Search for the cell housing the specified text and yield its (X, Y) center coordinate. 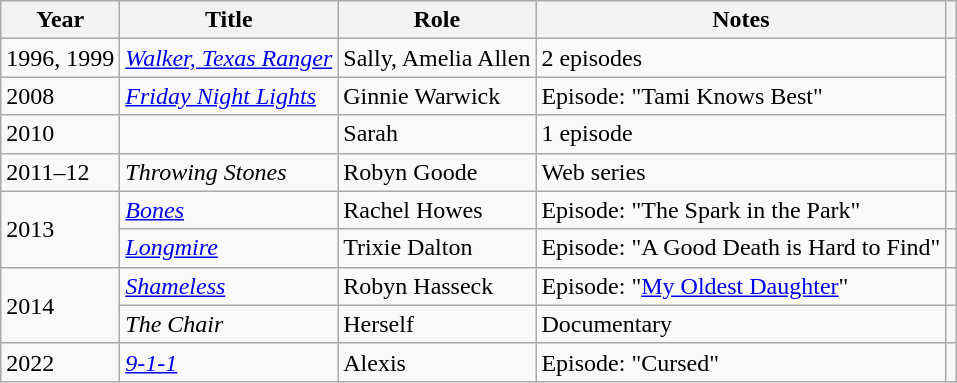
Alexis (437, 362)
Walker, Texas Ranger (229, 58)
2 episodes (741, 58)
Ginnie Warwick (437, 96)
Episode: "My Oldest Daughter" (741, 286)
Notes (741, 20)
1 episode (741, 134)
Robyn Hasseck (437, 286)
Bones (229, 210)
2011–12 (60, 172)
Rachel Howes (437, 210)
Role (437, 20)
Episode: "A Good Death is Hard to Find" (741, 248)
Sarah (437, 134)
Longmire (229, 248)
Trixie Dalton (437, 248)
Title (229, 20)
Herself (437, 324)
2022 (60, 362)
2010 (60, 134)
Robyn Goode (437, 172)
2013 (60, 229)
2008 (60, 96)
9-1-1 (229, 362)
Web series (741, 172)
Year (60, 20)
Friday Night Lights (229, 96)
Episode: "Tami Knows Best" (741, 96)
Throwing Stones (229, 172)
Episode: "The Spark in the Park" (741, 210)
Episode: "Cursed" (741, 362)
Documentary (741, 324)
Shameless (229, 286)
Sally, Amelia Allen (437, 58)
2014 (60, 305)
The Chair (229, 324)
1996, 1999 (60, 58)
